From the cell containing the given text, extract its center point as (x, y) coordinate. 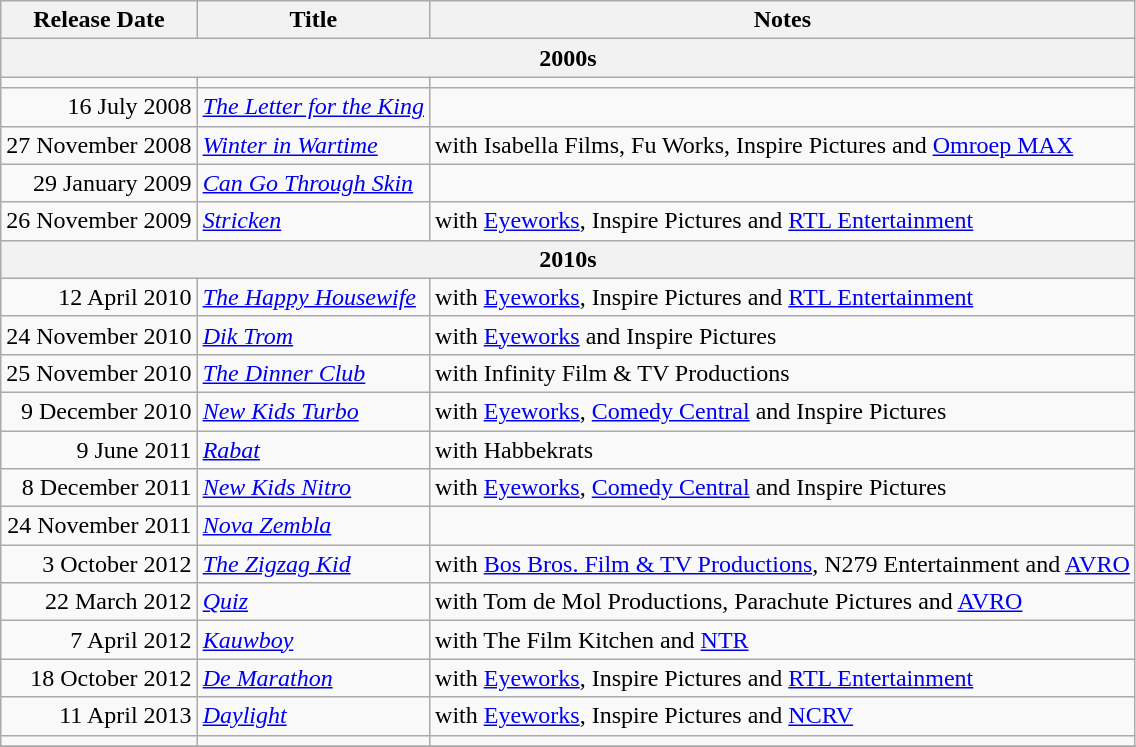
Daylight (313, 716)
Rabat (313, 449)
The Happy Housewife (313, 297)
The Letter for the King (313, 107)
Release Date (99, 20)
9 December 2010 (99, 411)
with Tom de Mol Productions, Parachute Pictures and AVRO (783, 602)
Stricken (313, 221)
with Eyeworks and Inspire Pictures (783, 335)
29 January 2009 (99, 183)
with Eyeworks, Inspire Pictures and NCRV (783, 716)
Notes (783, 20)
Nova Zembla (313, 526)
27 November 2008 (99, 145)
Kauwboy (313, 640)
with The Film Kitchen and NTR (783, 640)
11 April 2013 (99, 716)
16 July 2008 (99, 107)
12 April 2010 (99, 297)
with Infinity Film & TV Productions (783, 373)
Can Go Through Skin (313, 183)
The Dinner Club (313, 373)
with Bos Bros. Film & TV Productions, N279 Entertainment and AVRO (783, 564)
Quiz (313, 602)
Winter in Wartime (313, 145)
New Kids Turbo (313, 411)
with Habbekrats (783, 449)
9 June 2011 (99, 449)
3 October 2012 (99, 564)
The Zigzag Kid (313, 564)
Dik Trom (313, 335)
2000s (568, 58)
18 October 2012 (99, 678)
7 April 2012 (99, 640)
24 November 2010 (99, 335)
26 November 2009 (99, 221)
8 December 2011 (99, 488)
22 March 2012 (99, 602)
with Isabella Films, Fu Works, Inspire Pictures and Omroep MAX (783, 145)
De Marathon (313, 678)
Title (313, 20)
2010s (568, 259)
New Kids Nitro (313, 488)
25 November 2010 (99, 373)
24 November 2011 (99, 526)
